Output the [X, Y] coordinate of the center of the cell containing the given text.  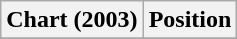
Position [190, 20]
Chart (2003) [72, 20]
